Capture the cell that displays the provided text and extract its (X, Y) central coordinate. 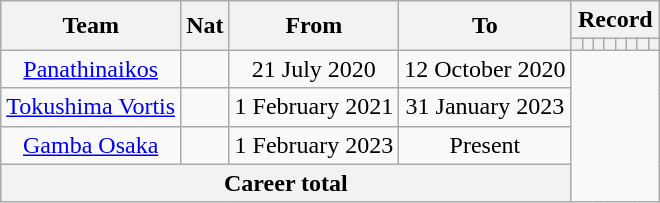
Present (485, 145)
Gamba Osaka (91, 145)
Team (91, 26)
To (485, 26)
31 January 2023 (485, 107)
12 October 2020 (485, 69)
Record (615, 20)
21 July 2020 (314, 69)
1 February 2023 (314, 145)
Career total (286, 183)
Tokushima Vortis (91, 107)
1 February 2021 (314, 107)
Panathinaikos (91, 69)
From (314, 26)
Nat (205, 26)
